Find where the given text appears and provide that cell's center as (X, Y) coordinate. 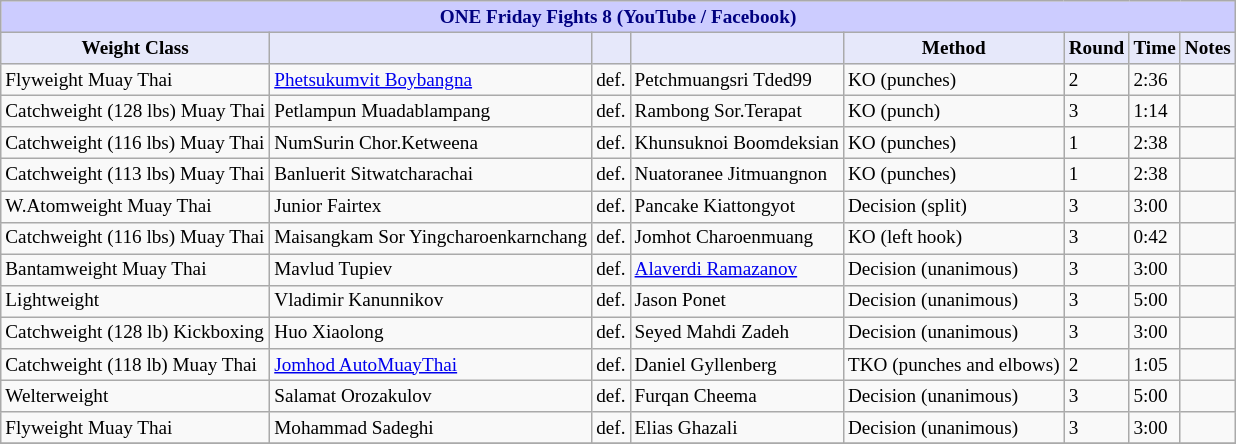
Huo Xiaolong (431, 333)
KO (left hook) (954, 238)
Seyed Mahdi Zadeh (736, 333)
Round (1096, 48)
Method (954, 48)
W.Atomweight Muay Thai (136, 206)
Jomhod AutoMuayThai (431, 365)
Daniel Gyllenberg (736, 365)
0:42 (1154, 238)
Phetsukumvit Boybangna (431, 80)
Mavlud Tupiev (431, 270)
Banluerit Sitwatcharachai (431, 175)
Furqan Cheema (736, 396)
Maisangkam Sor Yingcharoenkarnchang (431, 238)
Vladimir Kanunnikov (431, 301)
Khunsuknoi Boomdeksian (736, 143)
KO (punch) (954, 111)
Petchmuangsri Tded99 (736, 80)
Petlampun Muadablampang (431, 111)
Lightweight (136, 301)
ONE Friday Fights 8 (YouTube / Facebook) (618, 17)
Pancake Kiattongyot (736, 206)
Notes (1208, 48)
Salamat Orozakulov (431, 396)
Nuatoranee Jitmuangnon (736, 175)
Jason Ponet (736, 301)
TKO (punches and elbows) (954, 365)
Welterweight (136, 396)
Catchweight (128 lbs) Muay Thai (136, 111)
Weight Class (136, 48)
Elias Ghazali (736, 428)
Catchweight (128 lb) Kickboxing (136, 333)
Mohammad Sadeghi (431, 428)
Catchweight (113 lbs) Muay Thai (136, 175)
Jomhot Charoenmuang (736, 238)
Time (1154, 48)
1:05 (1154, 365)
Junior Fairtex (431, 206)
NumSurin Chor.Ketweena (431, 143)
Catchweight (118 lb) Muay Thai (136, 365)
Decision (split) (954, 206)
1:14 (1154, 111)
Rambong Sor.Terapat (736, 111)
2:36 (1154, 80)
Bantamweight Muay Thai (136, 270)
Alaverdi Ramazanov (736, 270)
